From the cell containing the given text, extract its center point as (X, Y) coordinate. 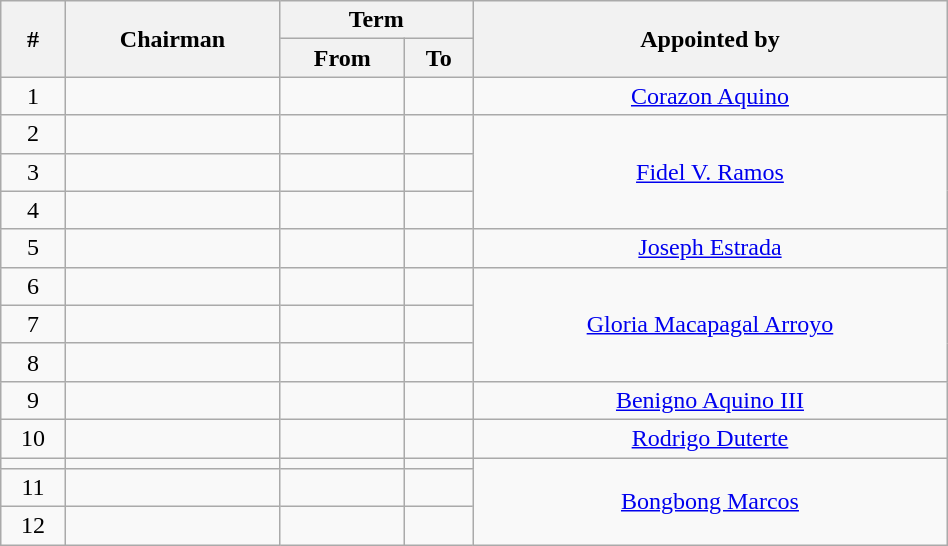
Benigno Aquino III (710, 400)
8 (34, 362)
6 (34, 286)
Term (376, 20)
# (34, 39)
11 (34, 488)
5 (34, 248)
Chairman (172, 39)
1 (34, 96)
10 (34, 438)
Appointed by (710, 39)
12 (34, 526)
9 (34, 400)
Corazon Aquino (710, 96)
3 (34, 172)
7 (34, 324)
From (342, 58)
To (439, 58)
Rodrigo Duterte (710, 438)
Bongbong Marcos (710, 502)
4 (34, 210)
2 (34, 134)
Joseph Estrada (710, 248)
Gloria Macapagal Arroyo (710, 324)
Fidel V. Ramos (710, 172)
